Extract the (x, y) coordinate from the center of the cell holding the provided text.  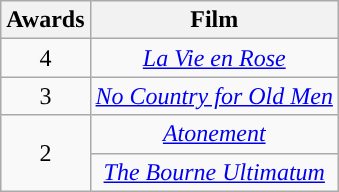
La Vie en Rose (214, 58)
No Country for Old Men (214, 96)
Awards (46, 20)
Film (214, 20)
3 (46, 96)
The Bourne Ultimatum (214, 172)
2 (46, 153)
4 (46, 58)
Atonement (214, 134)
